Search for the cell housing the specified text and yield its (x, y) center coordinate. 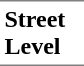
Street Level (42, 33)
